Return the [X, Y] coordinate for the center point of the cell that contains the specified text.  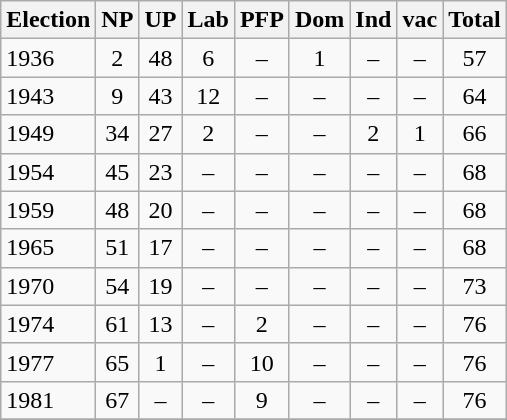
66 [475, 134]
19 [160, 286]
61 [118, 324]
23 [160, 172]
27 [160, 134]
57 [475, 58]
1965 [48, 248]
NP [118, 20]
Election [48, 20]
54 [118, 286]
6 [208, 58]
64 [475, 96]
Lab [208, 20]
65 [118, 362]
Dom [319, 20]
73 [475, 286]
67 [118, 400]
20 [160, 210]
45 [118, 172]
1954 [48, 172]
1970 [48, 286]
PFP [262, 20]
Ind [374, 20]
vac [420, 20]
1936 [48, 58]
13 [160, 324]
1977 [48, 362]
12 [208, 96]
17 [160, 248]
1943 [48, 96]
43 [160, 96]
10 [262, 362]
1949 [48, 134]
UP [160, 20]
34 [118, 134]
Total [475, 20]
51 [118, 248]
1959 [48, 210]
1974 [48, 324]
1981 [48, 400]
